Extract the [X, Y] coordinate from the center of the cell holding the provided text.  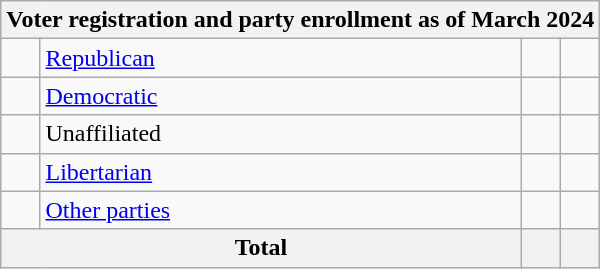
Other parties [280, 210]
Voter registration and party enrollment as of March 2024 [300, 20]
Republican [280, 58]
Libertarian [280, 172]
Total [262, 248]
Unaffiliated [280, 134]
Democratic [280, 96]
